Extract the (x, y) coordinate from the center of the cell holding the provided text.  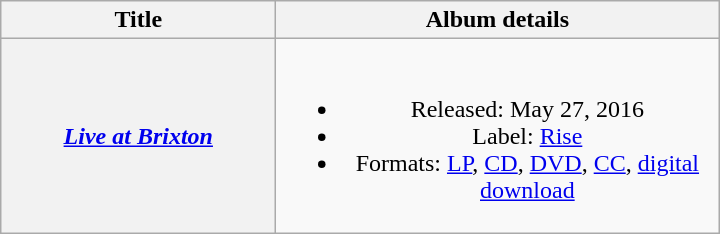
Released: May 27, 2016Label: RiseFormats: LP, CD, DVD, CC, digital download (498, 136)
Album details (498, 20)
Title (138, 20)
Live at Brixton (138, 136)
